Identify which cell holds the provided text, then report its [x, y] central coordinate. 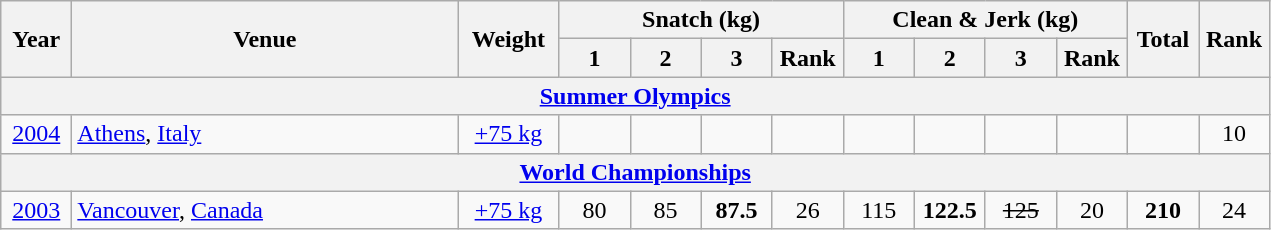
Total [1162, 39]
World Championships [636, 172]
85 [666, 210]
Snatch (kg) [701, 20]
122.5 [950, 210]
Vancouver, Canada [265, 210]
2004 [36, 134]
Clean & Jerk (kg) [985, 20]
20 [1092, 210]
24 [1234, 210]
Summer Olympics [636, 96]
210 [1162, 210]
Year [36, 39]
87.5 [736, 210]
26 [808, 210]
80 [594, 210]
10 [1234, 134]
Weight [508, 39]
Athens, Italy [265, 134]
115 [878, 210]
125 [1020, 210]
Venue [265, 39]
2003 [36, 210]
